Find where the given text appears and provide that cell's center as (x, y) coordinate. 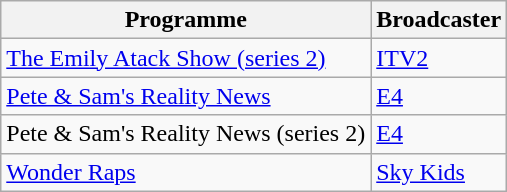
Wonder Raps (186, 172)
Pete & Sam's Reality News (186, 96)
Broadcaster (439, 20)
Sky Kids (439, 172)
ITV2 (439, 58)
Programme (186, 20)
The Emily Atack Show (series 2) (186, 58)
Pete & Sam's Reality News (series 2) (186, 134)
